Extract the [x, y] coordinate from the center of the cell holding the provided text.  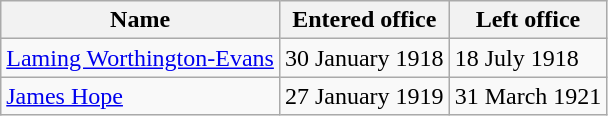
30 January 1918 [364, 58]
Entered office [364, 20]
James Hope [140, 96]
Left office [528, 20]
31 March 1921 [528, 96]
27 January 1919 [364, 96]
Name [140, 20]
18 July 1918 [528, 58]
Laming Worthington-Evans [140, 58]
